Return (x, y) of the center of cell containing provided text 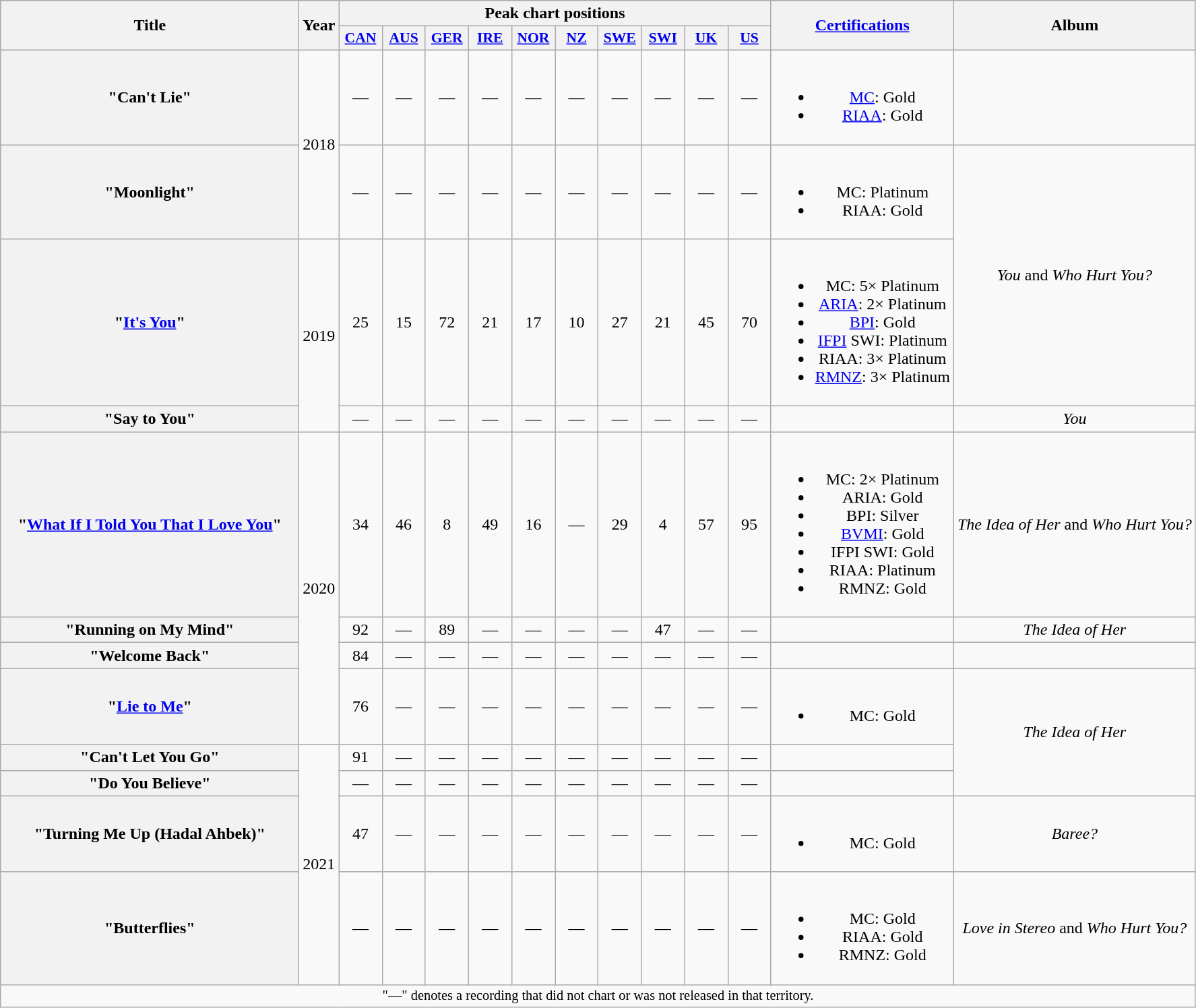
SWE (620, 38)
"It's You" (150, 323)
29 (620, 524)
10 (577, 323)
"Butterflies" (150, 928)
SWI (663, 38)
AUS (404, 38)
"Lie to Me" (150, 706)
MC: GoldRIAA: Gold (862, 97)
84 (360, 656)
CAN (360, 38)
"Say to You" (150, 419)
57 (706, 524)
91 (360, 757)
"—" denotes a recording that did not chart or was not released in that territory. (598, 996)
46 (404, 524)
US (749, 38)
MC: PlatinumRIAA: Gold (862, 191)
25 (360, 323)
2019 (319, 336)
Title (150, 26)
4 (663, 524)
49 (490, 524)
16 (533, 524)
"Do You Believe" (150, 783)
Baree? (1074, 834)
70 (749, 323)
"Can't Let You Go" (150, 757)
95 (749, 524)
27 (620, 323)
34 (360, 524)
"Running on My Mind" (150, 630)
72 (447, 323)
89 (447, 630)
MC: 5× PlatinumARIA: 2× PlatinumBPI: GoldIFPI SWI: PlatinumRIAA: 3× PlatinumRMNZ: 3× Platinum (862, 323)
The Idea of Her and Who Hurt You? (1074, 524)
Certifications (862, 26)
15 (404, 323)
GER (447, 38)
NZ (577, 38)
Love in Stereo and Who Hurt You? (1074, 928)
"Can't Lie" (150, 97)
2018 (319, 144)
8 (447, 524)
"Turning Me Up (Hadal Ahbek)" (150, 834)
76 (360, 706)
IRE (490, 38)
45 (706, 323)
92 (360, 630)
UK (706, 38)
"Moonlight" (150, 191)
2021 (319, 864)
You and Who Hurt You? (1074, 275)
2020 (319, 588)
Peak chart positions (555, 13)
MC: GoldRIAA: GoldRMNZ: Gold (862, 928)
You (1074, 419)
MC: 2× PlatinumARIA: GoldBPI: SilverBVMI: GoldIFPI SWI: GoldRIAA: PlatinumRMNZ: Gold (862, 524)
Year (319, 26)
"Welcome Back" (150, 656)
"What If I Told You That I Love You" (150, 524)
NOR (533, 38)
Album (1074, 26)
17 (533, 323)
